From the cell containing the given text, extract its center point as [X, Y] coordinate. 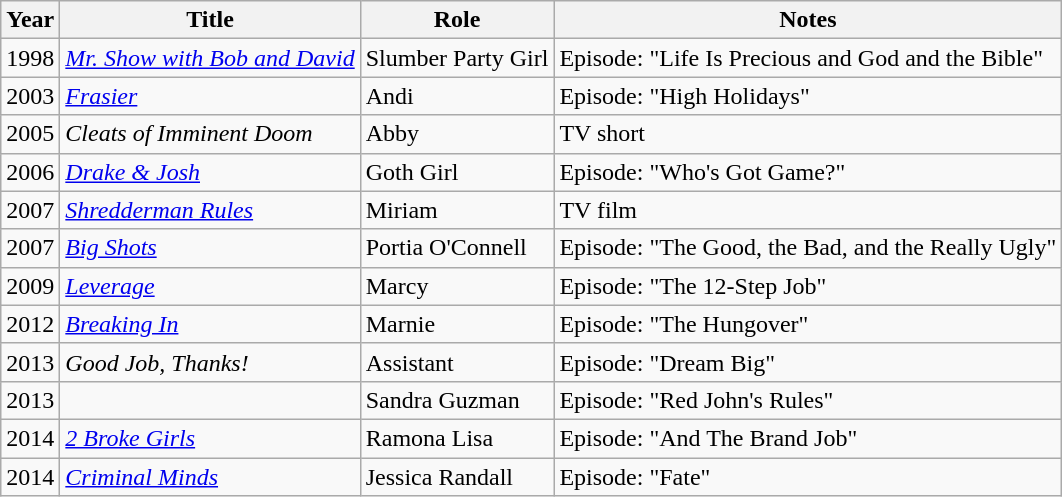
Good Job, Thanks! [210, 362]
2009 [30, 286]
Leverage [210, 286]
TV film [808, 210]
Episode: "The Good, the Bad, and the Really Ugly" [808, 248]
2 Broke Girls [210, 438]
Frasier [210, 96]
Episode: "Who's Got Game?" [808, 172]
Drake & Josh [210, 172]
2006 [30, 172]
Abby [457, 134]
Slumber Party Girl [457, 58]
Year [30, 20]
Goth Girl [457, 172]
Andi [457, 96]
2003 [30, 96]
Shredderman Rules [210, 210]
Cleats of Imminent Doom [210, 134]
Title [210, 20]
Criminal Minds [210, 477]
Episode: "High Holidays" [808, 96]
Episode: "The 12-Step Job" [808, 286]
TV short [808, 134]
1998 [30, 58]
Episode: "Fate" [808, 477]
Miriam [457, 210]
Marcy [457, 286]
Episode: "Red John's Rules" [808, 400]
Sandra Guzman [457, 400]
Episode: "The Hungover" [808, 324]
Mr. Show with Bob and David [210, 58]
2005 [30, 134]
Big Shots [210, 248]
Episode: "Dream Big" [808, 362]
Breaking In [210, 324]
Notes [808, 20]
Role [457, 20]
Ramona Lisa [457, 438]
Episode: "Life Is Precious and God and the Bible" [808, 58]
Marnie [457, 324]
Jessica Randall [457, 477]
2012 [30, 324]
Episode: "And The Brand Job" [808, 438]
Assistant [457, 362]
Portia O'Connell [457, 248]
